Identify which cell holds the provided text, then report its (X, Y) central coordinate. 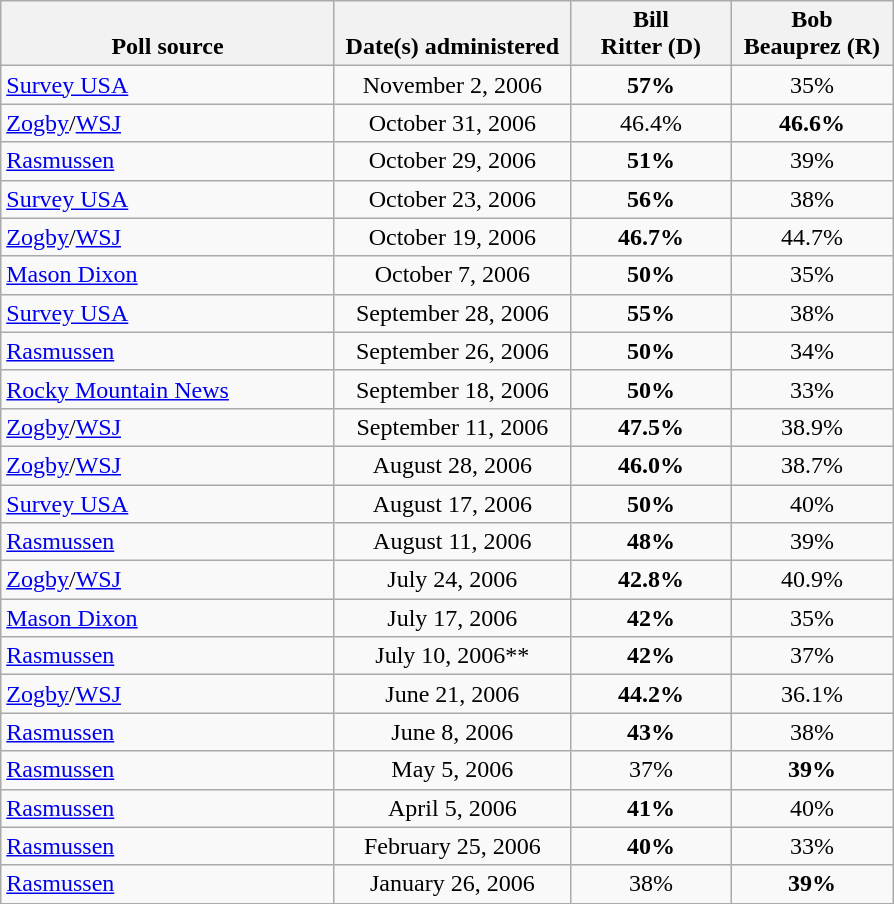
43% (650, 732)
55% (650, 313)
46.6% (812, 123)
44.2% (650, 694)
BobBeauprez (R) (812, 34)
October 19, 2006 (452, 237)
July 17, 2006 (452, 618)
41% (650, 808)
May 5, 2006 (452, 770)
48% (650, 542)
November 2, 2006 (452, 85)
April 5, 2006 (452, 808)
September 11, 2006 (452, 427)
September 18, 2006 (452, 389)
September 26, 2006 (452, 351)
46.0% (650, 465)
July 10, 2006** (452, 656)
57% (650, 85)
40.9% (812, 580)
October 31, 2006 (452, 123)
51% (650, 161)
Date(s) administered (452, 34)
34% (812, 351)
46.7% (650, 237)
February 25, 2006 (452, 846)
June 8, 2006 (452, 732)
BillRitter (D) (650, 34)
46.4% (650, 123)
44.7% (812, 237)
56% (650, 199)
June 21, 2006 (452, 694)
August 28, 2006 (452, 465)
42.8% (650, 580)
October 23, 2006 (452, 199)
38.7% (812, 465)
July 24, 2006 (452, 580)
August 11, 2006 (452, 542)
October 29, 2006 (452, 161)
September 28, 2006 (452, 313)
Poll source (168, 34)
47.5% (650, 427)
August 17, 2006 (452, 503)
38.9% (812, 427)
October 7, 2006 (452, 275)
January 26, 2006 (452, 884)
Rocky Mountain News (168, 389)
36.1% (812, 694)
